Locate the cell with the specified text and output its [x, y] center coordinate. 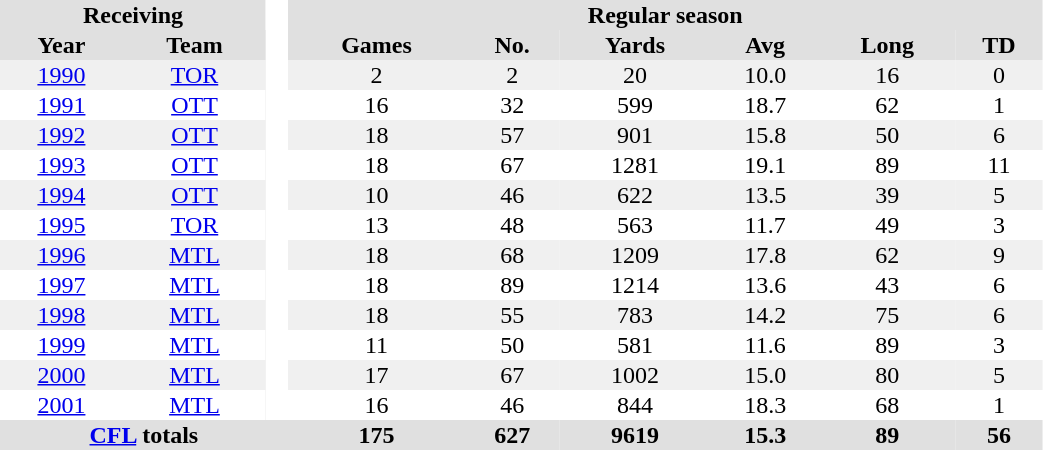
57 [512, 135]
2000 [62, 375]
13 [376, 225]
43 [887, 285]
18.3 [765, 405]
39 [887, 195]
1995 [62, 225]
1996 [62, 255]
1991 [62, 105]
TD [999, 45]
Year [62, 45]
1999 [62, 345]
175 [376, 435]
627 [512, 435]
10 [376, 195]
581 [635, 345]
Long [887, 45]
0 [999, 75]
13.5 [765, 195]
No. [512, 45]
17.8 [765, 255]
Yards [635, 45]
Receiving [133, 15]
11.7 [765, 225]
18.7 [765, 105]
Regular season [666, 15]
563 [635, 225]
1281 [635, 165]
Games [376, 45]
48 [512, 225]
1214 [635, 285]
1209 [635, 255]
15.0 [765, 375]
1998 [62, 315]
11.6 [765, 345]
2001 [62, 405]
Avg [765, 45]
15.3 [765, 435]
901 [635, 135]
13.6 [765, 285]
10.0 [765, 75]
599 [635, 105]
783 [635, 315]
9619 [635, 435]
80 [887, 375]
9 [999, 255]
75 [887, 315]
1990 [62, 75]
1992 [62, 135]
32 [512, 105]
CFL totals [144, 435]
49 [887, 225]
1997 [62, 285]
15.8 [765, 135]
622 [635, 195]
55 [512, 315]
56 [999, 435]
17 [376, 375]
20 [635, 75]
Team [194, 45]
19.1 [765, 165]
1994 [62, 195]
1002 [635, 375]
844 [635, 405]
14.2 [765, 315]
1993 [62, 165]
